Return (x, y) of the center of cell containing provided text 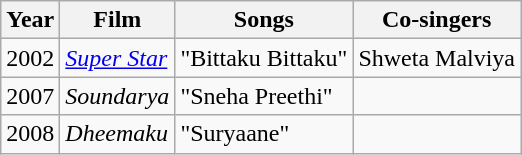
Super Star (118, 58)
"Sneha Preethi" (264, 96)
Shweta Malviya (437, 58)
Dheemaku (118, 134)
2007 (30, 96)
"Bittaku Bittaku" (264, 58)
Soundarya (118, 96)
Year (30, 20)
2002 (30, 58)
"Suryaane" (264, 134)
Film (118, 20)
Songs (264, 20)
Co-singers (437, 20)
2008 (30, 134)
